Capture the cell that displays the provided text and extract its [x, y] central coordinate. 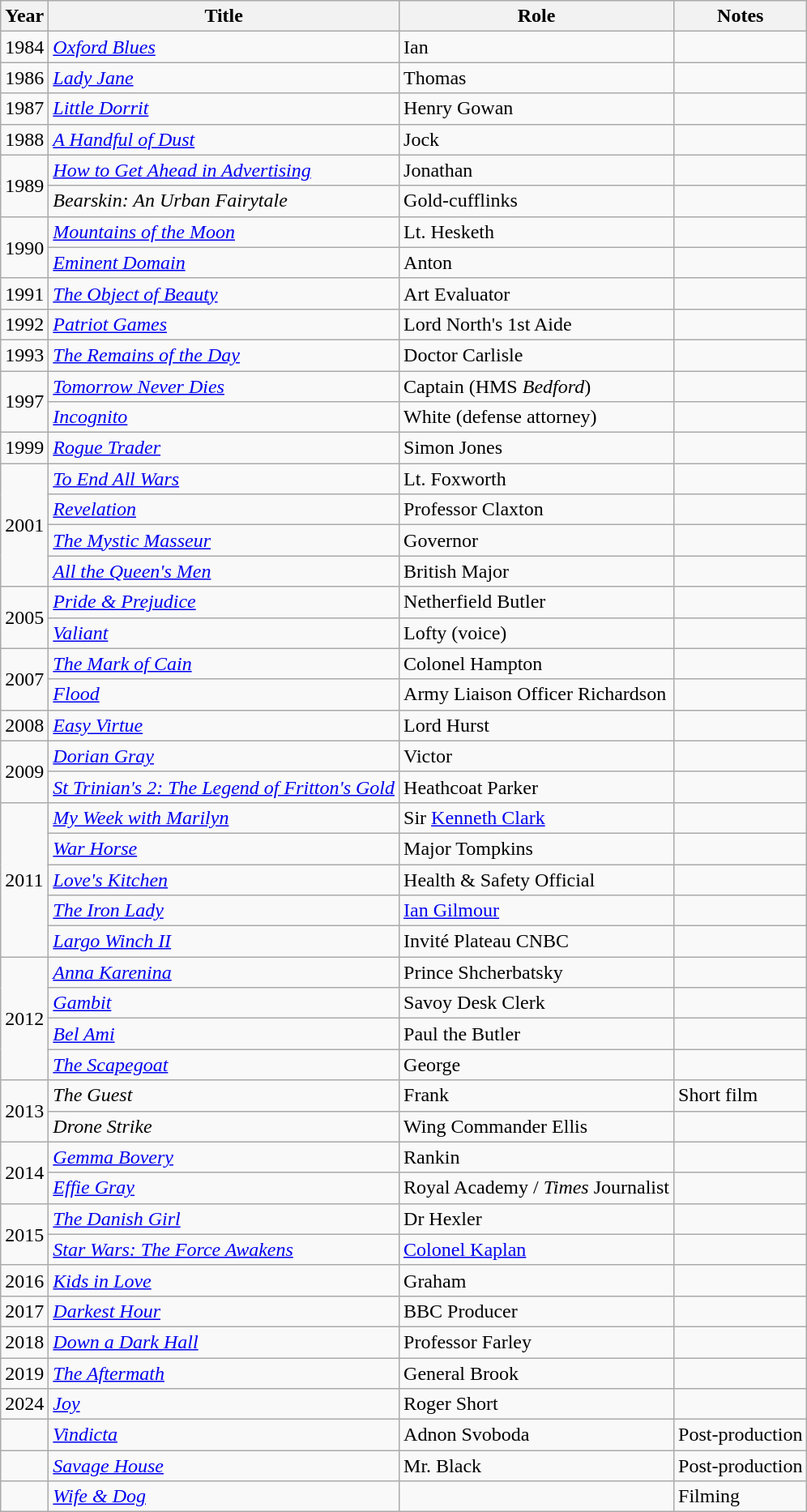
Paul the Butler [536, 1034]
Adnon Svoboda [536, 1435]
2012 [24, 1019]
Major Tompkins [536, 848]
1990 [24, 247]
Notes [741, 16]
2018 [24, 1342]
1986 [24, 78]
Down a Dark Hall [224, 1342]
Bel Ami [224, 1034]
The Guest [224, 1096]
Ian Gilmour [536, 911]
1984 [24, 47]
The Aftermath [224, 1373]
Drone Strike [224, 1126]
Darkest Hour [224, 1311]
My Week with Marilyn [224, 818]
2013 [24, 1111]
Ian [536, 47]
General Brook [536, 1373]
Revelation [224, 510]
Gemma Bovery [224, 1157]
Wife & Dog [224, 1497]
Patriot Games [224, 324]
Army Liaison Officer Richardson [536, 694]
Frank [536, 1096]
2015 [24, 1234]
Thomas [536, 78]
Tomorrow Never Dies [224, 387]
Royal Academy / Times Journalist [536, 1188]
2019 [24, 1373]
The Mark of Cain [224, 664]
Victor [536, 756]
Mr. Black [536, 1466]
1991 [24, 293]
Effie Gray [224, 1188]
Colonel Kaplan [536, 1249]
The Iron Lady [224, 911]
1987 [24, 109]
1992 [24, 324]
War Horse [224, 848]
Lt. Foxworth [536, 479]
Short film [741, 1096]
Flood [224, 694]
2014 [24, 1172]
George [536, 1065]
Simon Jones [536, 448]
How to Get Ahead in Advertising [224, 170]
Year [24, 16]
1988 [24, 139]
Mountains of the Moon [224, 232]
Valiant [224, 633]
Dorian Gray [224, 756]
Love's Kitchen [224, 879]
A Handful of Dust [224, 139]
Gold-cufflinks [536, 201]
1989 [24, 186]
Eminent Domain [224, 263]
Roger Short [536, 1404]
Savoy Desk Clerk [536, 1003]
Title [224, 16]
Rankin [536, 1157]
Joy [224, 1404]
1997 [24, 402]
Kids in Love [224, 1280]
Role [536, 16]
Bearskin: An Urban Fairytale [224, 201]
Easy Virtue [224, 725]
Lady Jane [224, 78]
Lord Hurst [536, 725]
1999 [24, 448]
The Remains of the Day [224, 355]
Professor Claxton [536, 510]
Health & Safety Official [536, 879]
Pride & Prejudice [224, 602]
BBC Producer [536, 1311]
Art Evaluator [536, 293]
The Danish Girl [224, 1219]
Filming [741, 1497]
Professor Farley [536, 1342]
Largo Winch II [224, 942]
Netherfield Butler [536, 602]
Incognito [224, 417]
Rogue Trader [224, 448]
Lord North's 1st Aide [536, 324]
Wing Commander Ellis [536, 1126]
2016 [24, 1280]
The Object of Beauty [224, 293]
Little Dorrit [224, 109]
2009 [24, 771]
Captain (HMS Bedford) [536, 387]
Gambit [224, 1003]
The Mystic Masseur [224, 540]
Colonel Hampton [536, 664]
Lofty (voice) [536, 633]
St Trinian's 2: The Legend of Fritton's Gold [224, 787]
Invité Plateau CNBC [536, 942]
2008 [24, 725]
Governor [536, 540]
Prince Shcherbatsky [536, 972]
2005 [24, 617]
2017 [24, 1311]
2024 [24, 1404]
Star Wars: The Force Awakens [224, 1249]
2007 [24, 679]
2011 [24, 879]
Sir Kenneth Clark [536, 818]
All the Queen's Men [224, 571]
Lt. Hesketh [536, 232]
Heathcoat Parker [536, 787]
The Scapegoat [224, 1065]
2001 [24, 525]
1993 [24, 355]
Savage House [224, 1466]
Henry Gowan [536, 109]
Anna Karenina [224, 972]
Anton [536, 263]
To End All Wars [224, 479]
British Major [536, 571]
Doctor Carlisle [536, 355]
Oxford Blues [224, 47]
Jonathan [536, 170]
Jock [536, 139]
Vindicta [224, 1435]
Graham [536, 1280]
Dr Hexler [536, 1219]
White (defense attorney) [536, 417]
